Find where the given text appears and provide that cell's center as [X, Y] coordinate. 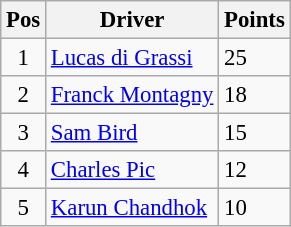
18 [254, 95]
12 [254, 170]
Driver [132, 20]
Points [254, 20]
25 [254, 58]
2 [24, 95]
Pos [24, 20]
4 [24, 170]
Karun Chandhok [132, 208]
5 [24, 208]
1 [24, 58]
Lucas di Grassi [132, 58]
Franck Montagny [132, 95]
Sam Bird [132, 133]
15 [254, 133]
10 [254, 208]
3 [24, 133]
Charles Pic [132, 170]
